Return the (X, Y) coordinate for the center point of the cell that contains the specified text.  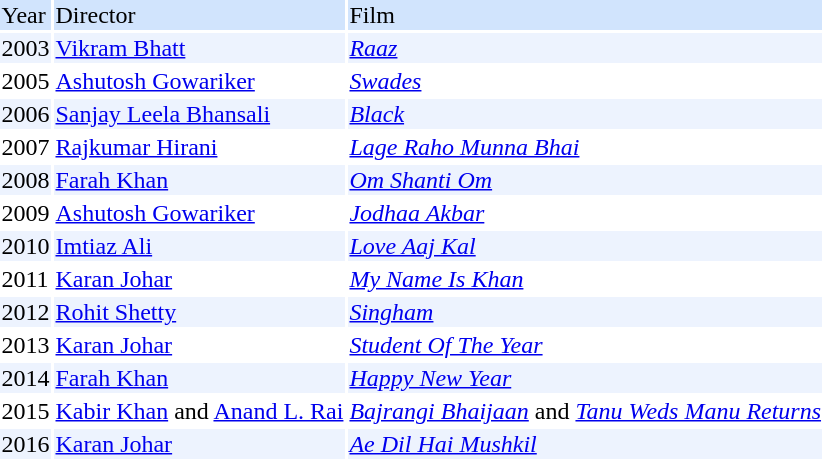
2012 (26, 312)
2003 (26, 48)
Imtiaz Ali (200, 246)
2015 (26, 411)
Kabir Khan and Anand L. Rai (200, 411)
2008 (26, 180)
2005 (26, 81)
Year (26, 15)
2011 (26, 279)
2009 (26, 213)
2014 (26, 378)
2006 (26, 114)
Rohit Shetty (200, 312)
2010 (26, 246)
Sanjay Leela Bhansali (200, 114)
Director (200, 15)
2016 (26, 444)
Rajkumar Hirani (200, 147)
2013 (26, 345)
2007 (26, 147)
Vikram Bhatt (200, 48)
